Search for the cell housing the specified text and yield its (X, Y) center coordinate. 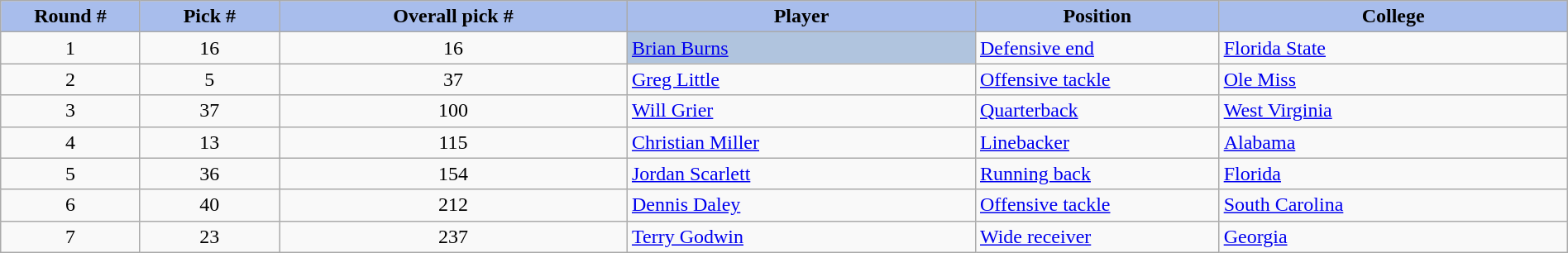
Florida State (1393, 48)
115 (453, 142)
College (1393, 17)
Brian Burns (801, 48)
212 (453, 205)
Defensive end (1097, 48)
100 (453, 111)
Greg Little (801, 79)
Ole Miss (1393, 79)
Florida (1393, 174)
Georgia (1393, 236)
Pick # (209, 17)
Overall pick # (453, 17)
13 (209, 142)
7 (70, 236)
154 (453, 174)
Round # (70, 17)
Terry Godwin (801, 236)
Wide receiver (1097, 236)
West Virginia (1393, 111)
Dennis Daley (801, 205)
1 (70, 48)
Quarterback (1097, 111)
Player (801, 17)
4 (70, 142)
Alabama (1393, 142)
Linebacker (1097, 142)
South Carolina (1393, 205)
40 (209, 205)
23 (209, 236)
3 (70, 111)
Will Grier (801, 111)
237 (453, 236)
Running back (1097, 174)
Jordan Scarlett (801, 174)
Position (1097, 17)
36 (209, 174)
6 (70, 205)
2 (70, 79)
Christian Miller (801, 142)
